Search for the cell housing the specified text and yield its (x, y) center coordinate. 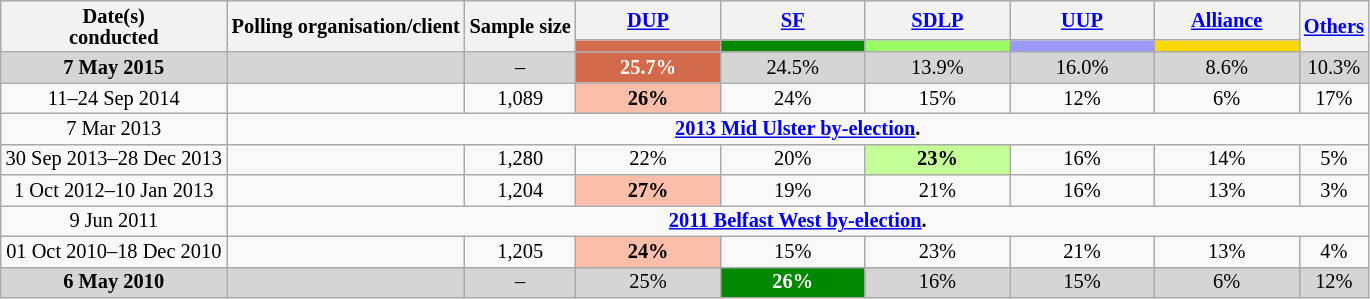
10.3% (1334, 68)
01 Oct 2010–18 Dec 2010 (114, 252)
16.0% (1082, 68)
1,280 (520, 160)
17% (1334, 98)
1,204 (520, 190)
1,089 (520, 98)
25% (648, 282)
4% (1334, 252)
Alliance (1226, 20)
1 Oct 2012–10 Jan 2013 (114, 190)
20% (792, 160)
DUP (648, 20)
1,205 (520, 252)
2013 Mid Ulster by-election. (798, 128)
Date(s)conducted (114, 26)
Sample size (520, 26)
5% (1334, 160)
7 May 2015 (114, 68)
SDLP (938, 20)
24.5% (792, 68)
7 Mar 2013 (114, 128)
19% (792, 190)
25.7% (648, 68)
6 May 2010 (114, 282)
3% (1334, 190)
9 Jun 2011 (114, 220)
Polling organisation/client (346, 26)
Others (1334, 26)
22% (648, 160)
14% (1226, 160)
SF (792, 20)
13.9% (938, 68)
2011 Belfast West by-election. (798, 220)
27% (648, 190)
30 Sep 2013–28 Dec 2013 (114, 160)
8.6% (1226, 68)
11–24 Sep 2014 (114, 98)
UUP (1082, 20)
